Provide the [x, y] coordinate of the cell's center where the given text is located.  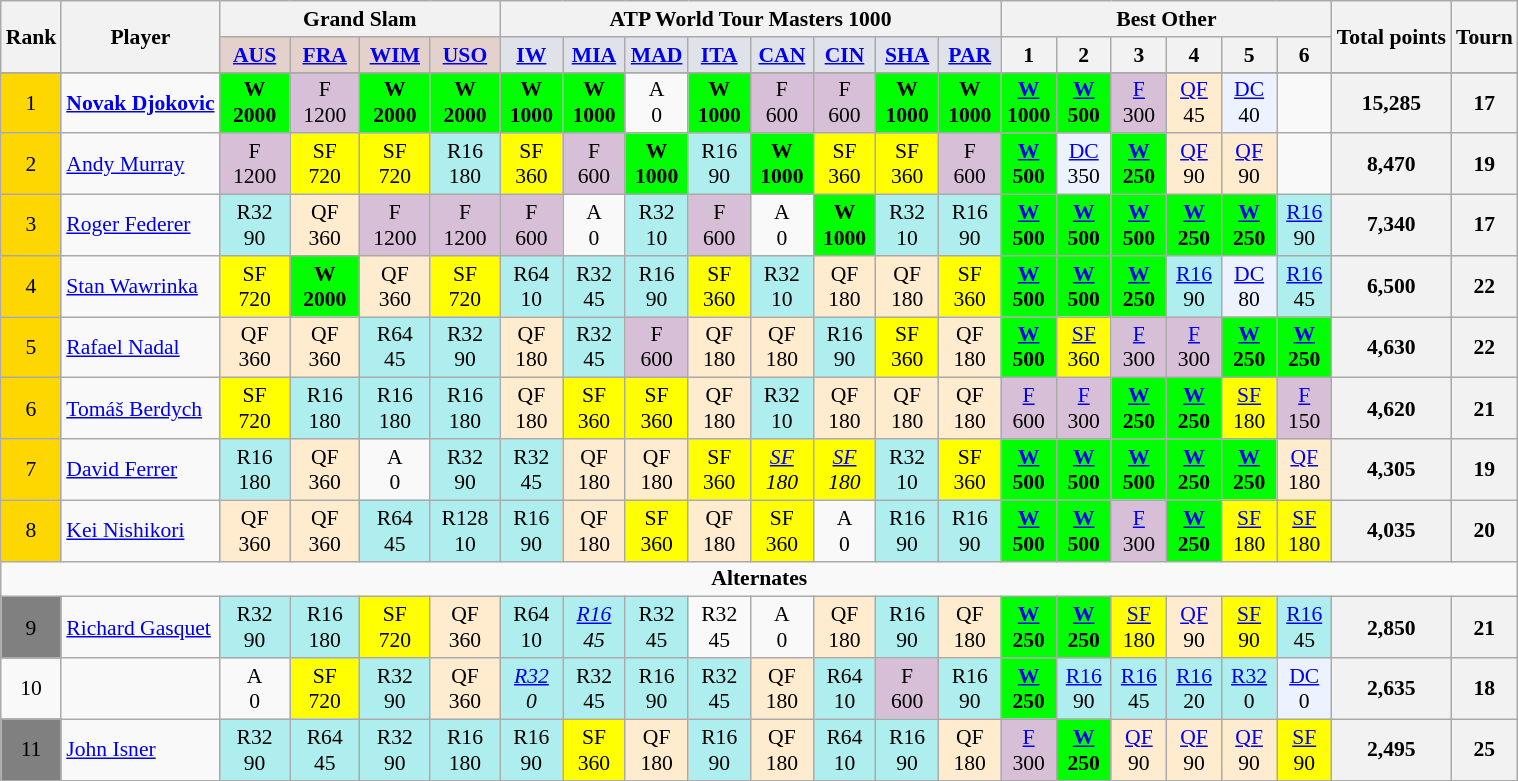
11 [32, 750]
DC0 [1304, 688]
4,035 [1392, 530]
6,500 [1392, 286]
2,495 [1392, 750]
Stan Wawrinka [140, 286]
Richard Gasquet [140, 628]
4,620 [1392, 408]
SHA [908, 55]
Roger Federer [140, 226]
IW [532, 55]
DC40 [1250, 102]
2,850 [1392, 628]
Best Other [1166, 19]
9 [32, 628]
ATP World Tour Masters 1000 [750, 19]
John Isner [140, 750]
10 [32, 688]
15,285 [1392, 102]
20 [1484, 530]
Total points [1392, 36]
PAR [970, 55]
Rafael Nadal [140, 348]
4,630 [1392, 348]
Novak Djokovic [140, 102]
DC80 [1250, 286]
7 [32, 470]
QF45 [1194, 102]
25 [1484, 750]
18 [1484, 688]
CAN [782, 55]
Tomáš Berdych [140, 408]
MAD [656, 55]
4,305 [1392, 470]
R12810 [465, 530]
F150 [1304, 408]
R1620 [1194, 688]
USO [465, 55]
Tourn [1484, 36]
2,635 [1392, 688]
Grand Slam [360, 19]
MIA [594, 55]
WIM [395, 55]
FRA [325, 55]
Alternates [760, 579]
Player [140, 36]
8,470 [1392, 164]
DC350 [1084, 164]
8 [32, 530]
Kei Nishikori [140, 530]
Rank [32, 36]
ITA [720, 55]
David Ferrer [140, 470]
AUS [255, 55]
Andy Murray [140, 164]
CIN [844, 55]
7,340 [1392, 226]
